From the cell containing the given text, extract its center point as (x, y) coordinate. 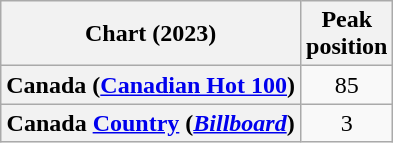
Canada Country (Billboard) (151, 123)
Canada (Canadian Hot 100) (151, 85)
3 (347, 123)
85 (347, 85)
Peakposition (347, 34)
Chart (2023) (151, 34)
